Extract the (X, Y) coordinate from the center of the cell holding the provided text.  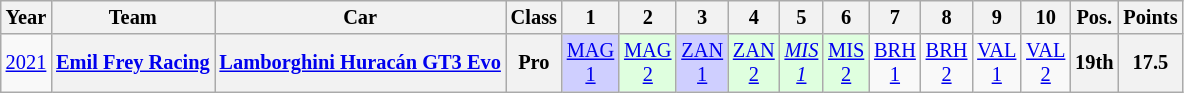
VAL 2 (1046, 63)
1 (590, 17)
MIS2 (846, 63)
19th (1094, 63)
4 (754, 17)
ZAN2 (754, 63)
VAL1 (996, 63)
2021 (26, 63)
Class (534, 17)
17.5 (1150, 63)
Pro (534, 63)
BRH1 (895, 63)
2 (648, 17)
Pos. (1094, 17)
Team (132, 17)
ZAN1 (702, 63)
6 (846, 17)
7 (895, 17)
8 (947, 17)
Emil Frey Racing (132, 63)
3 (702, 17)
Car (360, 17)
MIS1 (802, 63)
MAG1 (590, 63)
BRH2 (947, 63)
Points (1150, 17)
5 (802, 17)
10 (1046, 17)
9 (996, 17)
MAG2 (648, 63)
Year (26, 17)
Lamborghini Huracán GT3 Evo (360, 63)
